Locate the cell with the specified text and output its [x, y] center coordinate. 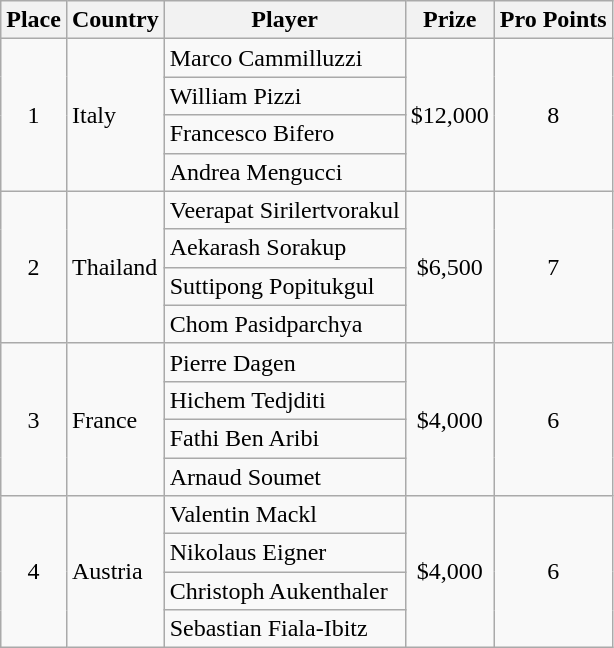
Prize [450, 20]
$12,000 [450, 115]
Valentin Mackl [284, 515]
Pro Points [553, 20]
Thailand [115, 267]
Hichem Tedjditi [284, 400]
Christoph Aukenthaler [284, 591]
Chom Pasidparchya [284, 324]
Austria [115, 572]
8 [553, 115]
1 [34, 115]
Aekarash Sorakup [284, 248]
Suttipong Popitukgul [284, 286]
William Pizzi [284, 96]
Sebastian Fiala-Ibitz [284, 629]
Pierre Dagen [284, 362]
Player [284, 20]
Arnaud Soumet [284, 477]
Nikolaus Eigner [284, 553]
Italy [115, 115]
2 [34, 267]
Fathi Ben Aribi [284, 438]
4 [34, 572]
Country [115, 20]
France [115, 419]
Marco Cammilluzzi [284, 58]
Andrea Mengucci [284, 172]
Place [34, 20]
Francesco Bifero [284, 134]
$6,500 [450, 267]
Veerapat Sirilertvorakul [284, 210]
7 [553, 267]
3 [34, 419]
